Search for the cell housing the specified text and yield its [X, Y] center coordinate. 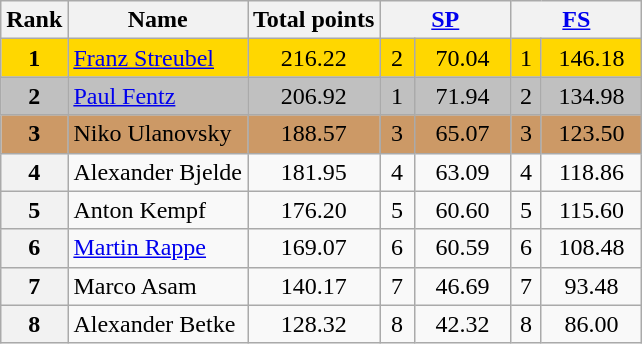
Paul Fentz [158, 96]
71.94 [462, 96]
Name [158, 20]
108.48 [592, 248]
206.92 [314, 96]
188.57 [314, 134]
128.32 [314, 324]
70.04 [462, 58]
93.48 [592, 286]
Alexander Betke [158, 324]
181.95 [314, 172]
115.60 [592, 210]
140.17 [314, 286]
Franz Streubel [158, 58]
60.60 [462, 210]
134.98 [592, 96]
42.32 [462, 324]
Anton Kempf [158, 210]
176.20 [314, 210]
123.50 [592, 134]
169.07 [314, 248]
Total points [314, 20]
63.09 [462, 172]
216.22 [314, 58]
65.07 [462, 134]
Alexander Bjelde [158, 172]
Martin Rappe [158, 248]
Niko Ulanovsky [158, 134]
86.00 [592, 324]
SP [446, 20]
46.69 [462, 286]
Marco Asam [158, 286]
Rank [34, 20]
60.59 [462, 248]
146.18 [592, 58]
118.86 [592, 172]
FS [576, 20]
